Determine the (x, y) coordinate at the center of the cell enclosing the given text.  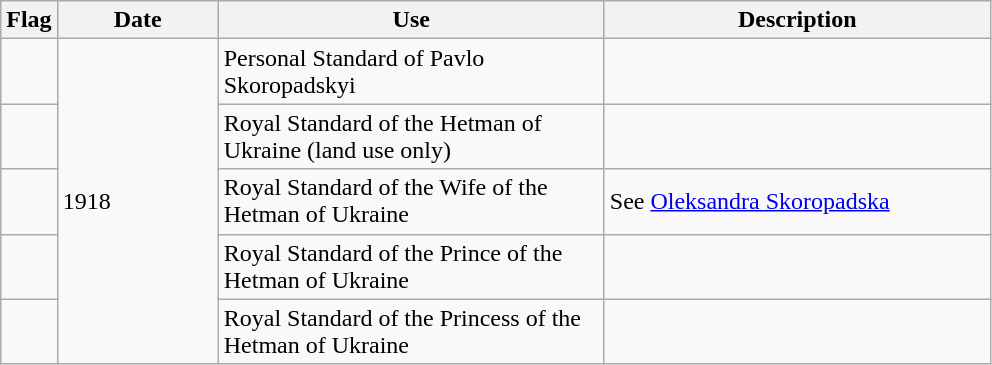
Description (797, 20)
Use (411, 20)
Date (138, 20)
Personal Standard of Pavlo Skoropadskyi (411, 72)
Royal Standard of the Princess of the Hetman of Ukraine (411, 332)
See Oleksandra Skoropadska (797, 202)
Royal Standard of the Wife of the Hetman of Ukraine (411, 202)
Royal Standard of the Hetman of Ukraine (land use only) (411, 136)
Royal Standard of the Prince of the Hetman of Ukraine (411, 266)
1918 (138, 202)
Flag (29, 20)
